For the text-containing cell, return its midpoint in [X, Y] coordinate format. 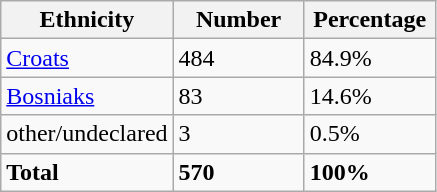
3 [238, 134]
other/undeclared [87, 134]
Percentage [370, 20]
0.5% [370, 134]
Total [87, 172]
Ethnicity [87, 20]
Croats [87, 58]
Number [238, 20]
83 [238, 96]
484 [238, 58]
100% [370, 172]
14.6% [370, 96]
570 [238, 172]
Bosniaks [87, 96]
84.9% [370, 58]
